Search for the cell housing the specified text and yield its (X, Y) center coordinate. 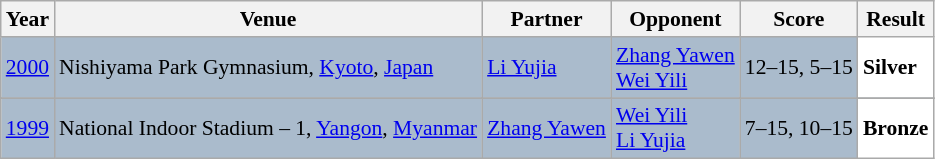
Score (799, 19)
Bronze (896, 128)
Year (28, 19)
7–15, 10–15 (799, 128)
Partner (546, 19)
Opponent (676, 19)
Zhang Yawen (546, 128)
Result (896, 19)
1999 (28, 128)
Zhang Yawen Wei Yili (676, 68)
2000 (28, 68)
12–15, 5–15 (799, 68)
Li Yujia (546, 68)
National Indoor Stadium – 1, Yangon, Myanmar (268, 128)
Venue (268, 19)
Wei Yili Li Yujia (676, 128)
Nishiyama Park Gymnasium, Kyoto, Japan (268, 68)
Silver (896, 68)
